Scan for the cell matching the given text and deliver its [X, Y] coordinate at center. 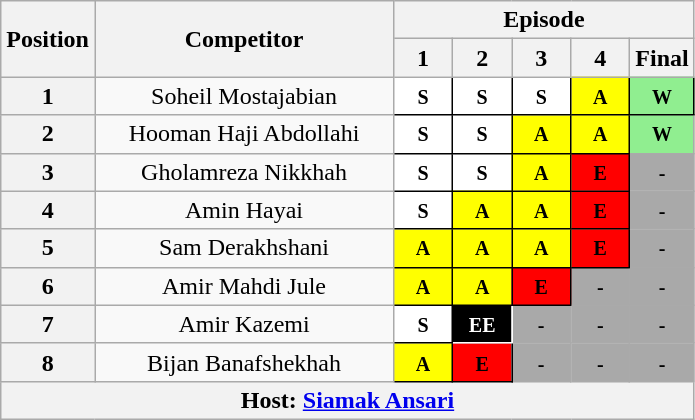
Amir Kazemi [244, 324]
Soheil Mostajabian [244, 96]
Host: Siamak Ansari [348, 400]
Position [48, 39]
Gholamreza Nikkhah [244, 172]
5 [48, 248]
Final [662, 58]
Bijan Banafshekhah [244, 362]
6 [48, 286]
Hooman Haji Abdollahi [244, 134]
8 [48, 362]
Sam Derakhshani [244, 248]
Episode [544, 20]
Amin Hayai [244, 210]
7 [48, 324]
EE [482, 324]
Amir Mahdi Jule [244, 286]
Competitor [244, 39]
